Provide the (x, y) coordinate of the cell's center where the given text is located.  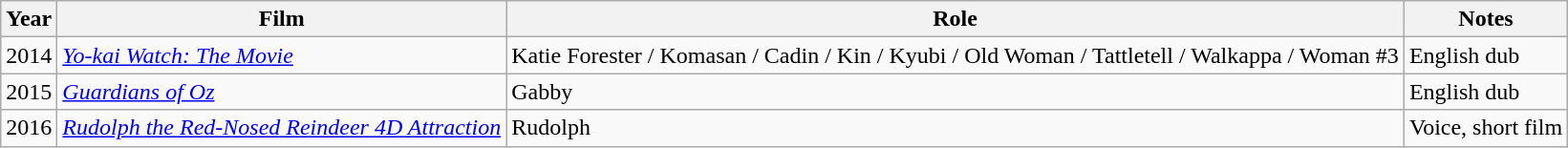
Gabby (956, 92)
Rudolph the Red-Nosed Reindeer 4D Attraction (282, 128)
Yo-kai Watch: The Movie (282, 55)
2015 (29, 92)
Katie Forester / Komasan / Cadin / Kin / Kyubi / Old Woman / Tattletell / Walkappa / Woman #3 (956, 55)
Role (956, 19)
2016 (29, 128)
Year (29, 19)
Guardians of Oz (282, 92)
Notes (1485, 19)
Voice, short film (1485, 128)
Rudolph (956, 128)
Film (282, 19)
2014 (29, 55)
